Capture the cell that displays the provided text and extract its (x, y) central coordinate. 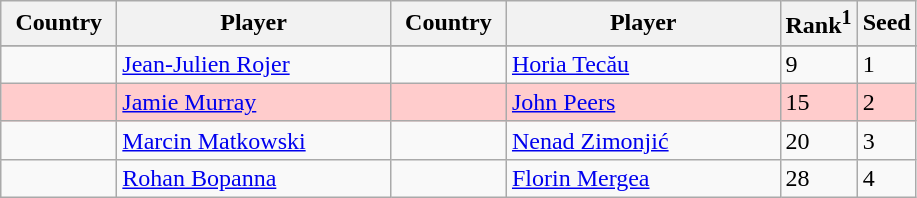
20 (818, 140)
Rohan Bopanna (254, 178)
John Peers (643, 102)
Florin Mergea (643, 178)
Jamie Murray (254, 102)
3 (886, 140)
4 (886, 178)
2 (886, 102)
15 (818, 102)
Jean-Julien Rojer (254, 64)
1 (886, 64)
Nenad Zimonjić (643, 140)
Rank1 (818, 24)
Marcin Matkowski (254, 140)
Horia Tecău (643, 64)
28 (818, 178)
9 (818, 64)
Seed (886, 24)
